For the text-containing cell, return its midpoint in (X, Y) coordinate format. 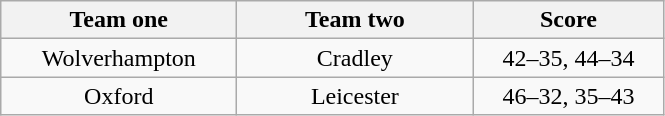
Cradley (355, 58)
Oxford (119, 96)
Wolverhampton (119, 58)
Leicester (355, 96)
42–35, 44–34 (568, 58)
46–32, 35–43 (568, 96)
Team two (355, 20)
Score (568, 20)
Team one (119, 20)
